Capture the cell that displays the provided text and extract its [x, y] central coordinate. 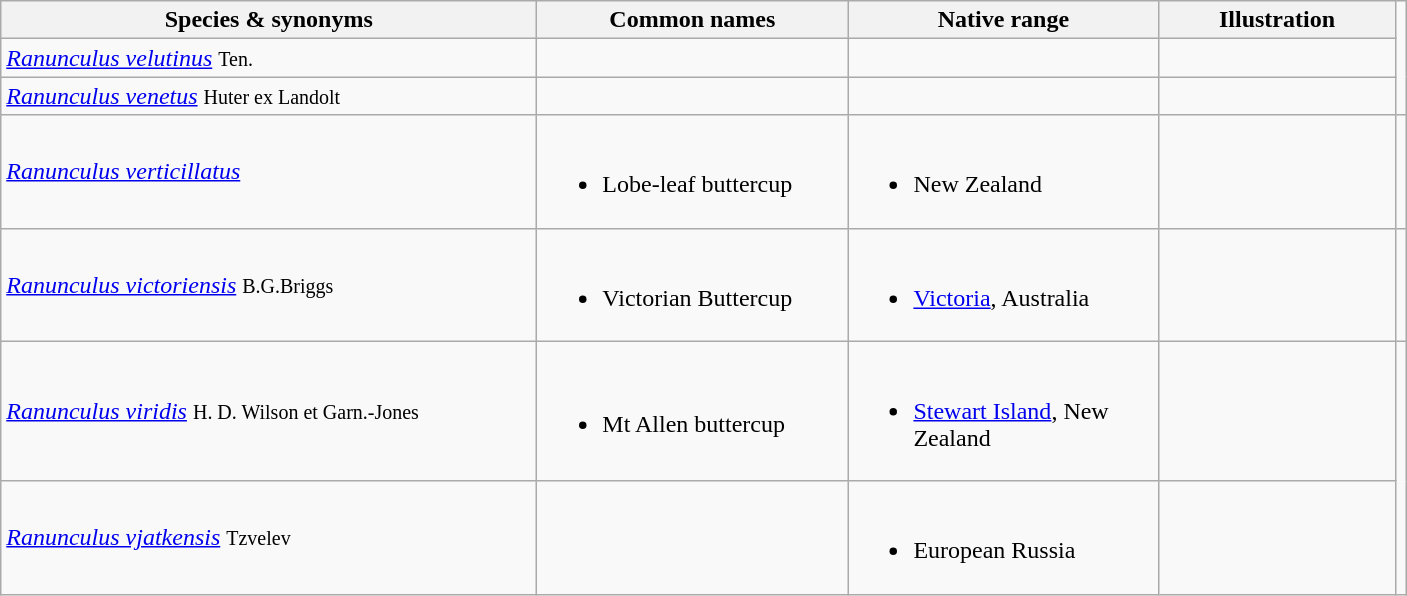
Lobe-leaf buttercup [692, 172]
Mt Allen buttercup [692, 411]
Ranunculus venetus Huter ex Landolt [269, 96]
European Russia [1004, 538]
Victorian Buttercup [692, 284]
Ranunculus viridis H. D. Wilson et Garn.-Jones [269, 411]
Ranunculus victoriensis B.G.Briggs [269, 284]
New Zealand [1004, 172]
Common names [692, 20]
Victoria, Australia [1004, 284]
Ranunculus velutinus Ten. [269, 58]
Ranunculus vjatkensis Tzvelev [269, 538]
Species & synonyms [269, 20]
Stewart Island, New Zealand [1004, 411]
Illustration [1277, 20]
Native range [1004, 20]
Ranunculus verticillatus [269, 172]
